For the text-containing cell, return its midpoint in (x, y) coordinate format. 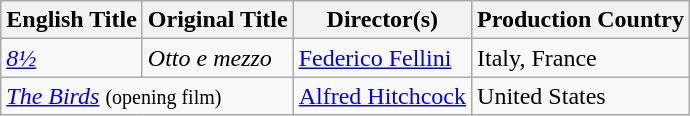
Italy, France (581, 58)
Federico Fellini (382, 58)
The Birds (opening film) (147, 96)
Otto e mezzo (218, 58)
Alfred Hitchcock (382, 96)
Original Title (218, 20)
United States (581, 96)
Production Country (581, 20)
English Title (72, 20)
8½ (72, 58)
Director(s) (382, 20)
